Return (x, y) of the center of cell containing provided text 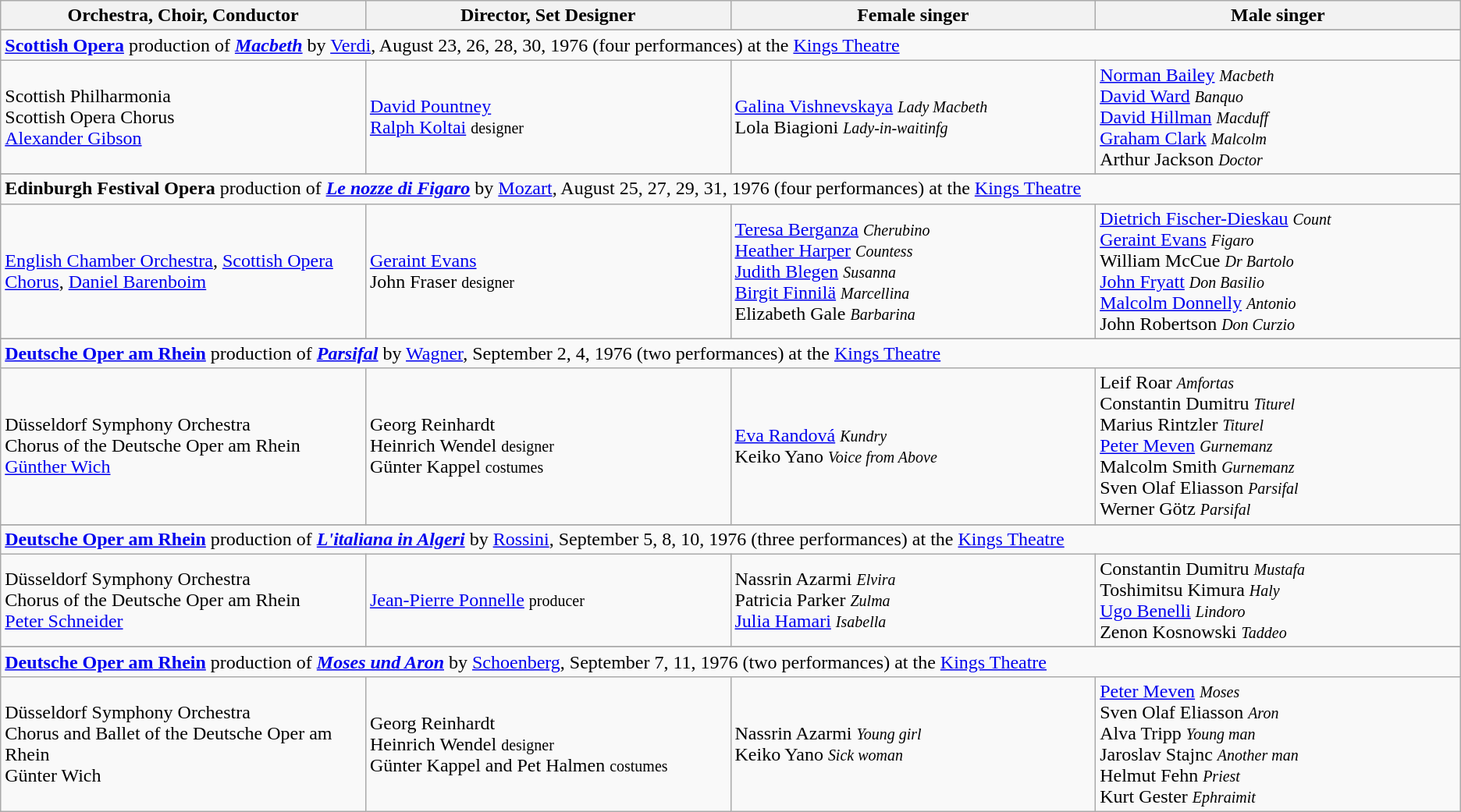
Female singer (913, 16)
Male singer (1278, 16)
Georg Reinhardt Heinrich Wendel designerGünter Kappel and Pet Halmen costumes (548, 744)
Deutsche Oper am Rhein production of Parsifal by Wagner, September 2, 4, 1976 (two performances) at the Kings Theatre (730, 353)
Galina Vishnevskaya Lady MacbethLola Biagioni Lady-in-waitinfg (913, 117)
Deutsche Oper am Rhein production of Moses und Aron by Schoenberg, September 7, 11, 1976 (two performances) at the Kings Theatre (730, 661)
Dietrich Fischer-Dieskau CountGeraint Evans FigaroWilliam McCue Dr BartoloJohn Fryatt Don BasilioMalcolm Donnelly AntonioJohn Robertson Don Curzio (1278, 271)
Eva Randová KundryKeiko Yano Voice from Above (913, 446)
Norman Bailey MacbethDavid Ward BanquoDavid Hillman MacduffGraham Clark MalcolmArthur Jackson Doctor (1278, 117)
Scottish Opera production of Macbeth by Verdi, August 23, 26, 28, 30, 1976 (four performances) at the Kings Theatre (730, 45)
Geraint EvansJohn Fraser designer (548, 271)
Nassrin Azarmi ElviraPatricia Parker ZulmaJulia Hamari Isabella (913, 601)
Jean-Pierre Ponnelle producer (548, 601)
Nassrin Azarmi Young girlKeiko Yano Sick woman (913, 744)
Teresa Berganza CherubinoHeather Harper CountessJudith Blegen SusannaBirgit Finnilä MarcellinaElizabeth Gale Barbarina (913, 271)
Deutsche Oper am Rhein production of L'italiana in Algeri by Rossini, September 5, 8, 10, 1976 (three performances) at the Kings Theatre (730, 539)
Georg ReinhardtHeinrich Wendel designerGünter Kappel costumes (548, 446)
Orchestra, Choir, Conductor (183, 16)
Peter Meven MosesSven Olaf Eliasson AronAlva Tripp Young manJaroslav Stajnc Another manHelmut Fehn PriestKurt Gester Ephraimit (1278, 744)
Constantin Dumitru MustafaToshimitsu Kimura HalyUgo Benelli LindoroZenon Kosnowski Taddeo (1278, 601)
Düsseldorf Symphony OrchestraChorus of the Deutsche Oper am Rhein Peter Schneider (183, 601)
Düsseldorf Symphony OrchestraChorus and Ballet of the Deutsche Oper am Rhein Günter Wich (183, 744)
Edinburgh Festival Opera production of Le nozze di Figaro by Mozart, August 25, 27, 29, 31, 1976 (four performances) at the Kings Theatre (730, 189)
Düsseldorf Symphony OrchestraChorus of the Deutsche Oper am Rhein Günther Wich (183, 446)
David PountneyRalph Koltai designer (548, 117)
Director, Set Designer (548, 16)
Scottish PhilharmoniaScottish Opera ChorusAlexander Gibson (183, 117)
English Chamber Orchestra, Scottish Opera Chorus, Daniel Barenboim (183, 271)
